Return the (X, Y) coordinate for the center point of the cell that contains the specified text.  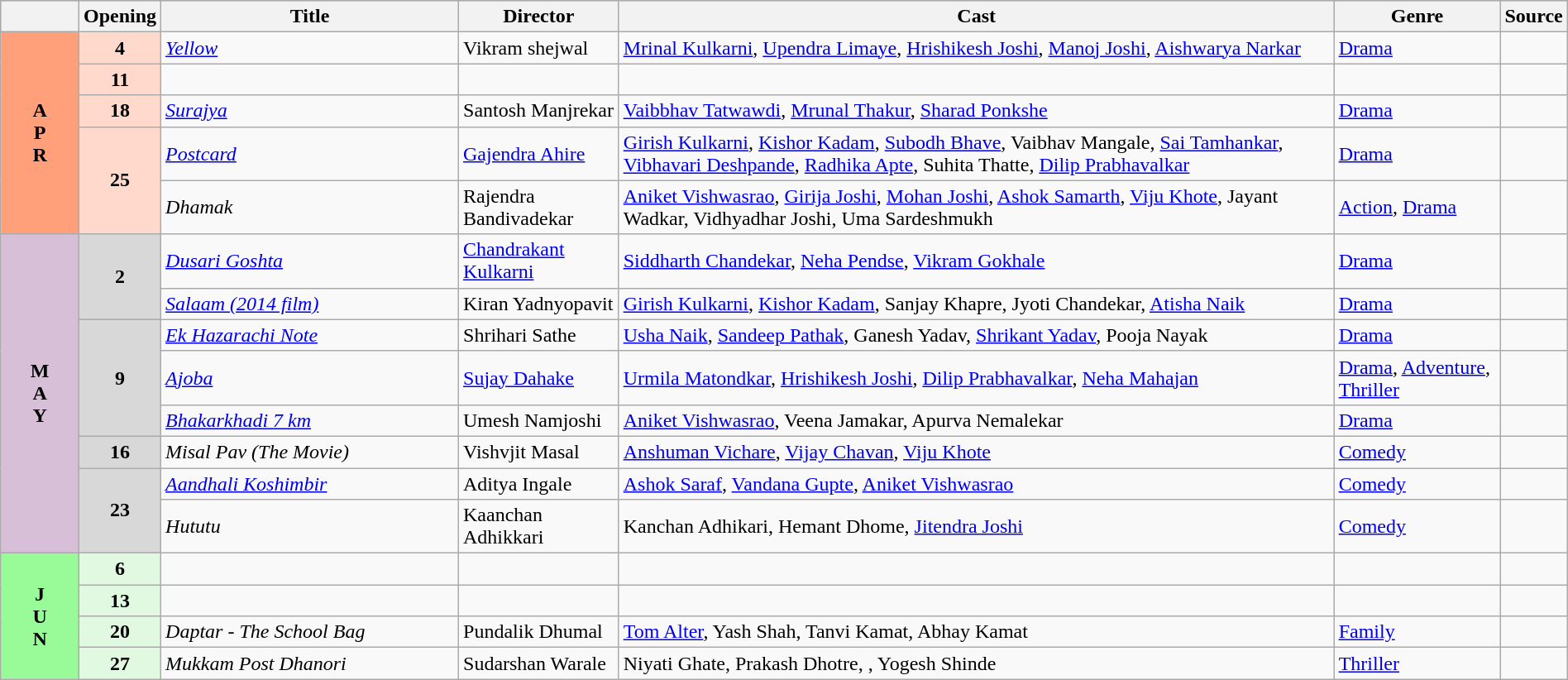
Niyati Ghate, Prakash Dhotre, , Yogesh Shinde (976, 663)
Mrinal Kulkarni, Upendra Limaye, Hrishikesh Joshi, Manoj Joshi, Aishwarya Narkar (976, 48)
Pundalik Dhumal (539, 632)
Aandhali Koshimbir (310, 484)
Kiran Yadnyopavit (539, 304)
23 (119, 511)
Family (1417, 632)
Salaam (2014 film) (310, 304)
Misal Pav (The Movie) (310, 452)
Aniket Vishwasrao, Veena Jamakar, Apurva Nemalekar (976, 420)
Tom Alter, Yash Shah, Tanvi Kamat, Abhay Kamat (976, 632)
Genre (1417, 17)
Urmila Matondkar, Hrishikesh Joshi, Dilip Prabhavalkar, Neha Mahajan (976, 377)
APR (40, 133)
Aditya Ingale (539, 484)
Vishvjit Masal (539, 452)
20 (119, 632)
2 (119, 276)
25 (119, 180)
11 (119, 79)
Siddharth Chandekar, Neha Pendse, Vikram Gokhale (976, 261)
Girish Kulkarni, Kishor Kadam, Subodh Bhave, Vaibhav Mangale, Sai Tamhankar, Vibhavari Deshpande, Radhika Apte, Suhita Thatte, Dilip Prabhavalkar (976, 154)
JUN (40, 616)
6 (119, 569)
Bhakarkhadi 7 km (310, 420)
Girish Kulkarni, Kishor Kadam, Sanjay Khapre, Jyoti Chandekar, Atisha Naik (976, 304)
16 (119, 452)
Director (539, 17)
MAY (40, 394)
Mukkam Post Dhanori (310, 663)
Cast (976, 17)
Opening (119, 17)
Dhamak (310, 207)
Santosh Manjrekar (539, 111)
4 (119, 48)
Sujay Dahake (539, 377)
Thriller (1417, 663)
Source (1533, 17)
Surajya (310, 111)
9 (119, 377)
Kanchan Adhikari, Hemant Dhome, Jitendra Joshi (976, 526)
18 (119, 111)
Title (310, 17)
Sudarshan Warale (539, 663)
Yellow (310, 48)
Drama, Adventure, Thriller (1417, 377)
Kaanchan Adhikkari (539, 526)
Chandrakant Kulkarni (539, 261)
Daptar - The School Bag (310, 632)
Vaibbhav Tatwawdi, Mrunal Thakur, Sharad Ponkshe (976, 111)
Action, Drama (1417, 207)
Ajoba (310, 377)
Ashok Saraf, Vandana Gupte, Aniket Vishwasrao (976, 484)
Vikram shejwal (539, 48)
13 (119, 601)
Umesh Namjoshi (539, 420)
Gajendra Ahire (539, 154)
Postcard (310, 154)
Rajendra Bandivadekar (539, 207)
Aniket Vishwasrao, Girija Joshi, Mohan Joshi, Ashok Samarth, Viju Khote, Jayant Wadkar, Vidhyadhar Joshi, Uma Sardeshmukh (976, 207)
Anshuman Vichare, Vijay Chavan, Viju Khote (976, 452)
Hututu (310, 526)
27 (119, 663)
Dusari Goshta (310, 261)
Ek Hazarachi Note (310, 335)
Usha Naik, Sandeep Pathak, Ganesh Yadav, Shrikant Yadav, Pooja Nayak (976, 335)
Shrihari Sathe (539, 335)
